For the text-containing cell, return its midpoint in [x, y] coordinate format. 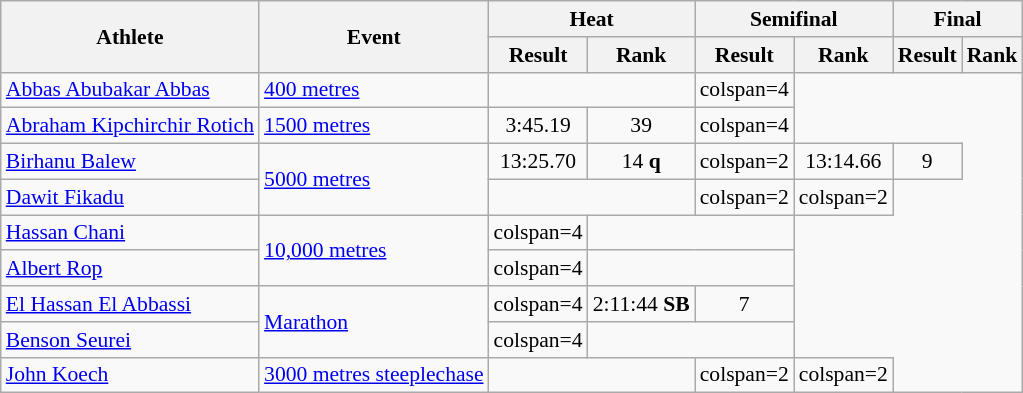
1500 metres [374, 126]
400 metres [374, 90]
Benson Seurei [130, 340]
7 [744, 304]
3:45.19 [538, 126]
Final [958, 19]
Abraham Kipchirchir Rotich [130, 126]
Hassan Chani [130, 233]
Semifinal [794, 19]
John Koech [130, 375]
5000 metres [374, 180]
13:14.66 [844, 162]
Abbas Abubakar Abbas [130, 90]
Athlete [130, 36]
Event [374, 36]
13:25.70 [538, 162]
3000 metres steeplechase [374, 375]
El Hassan El Abbassi [130, 304]
Dawit Fikadu [130, 197]
Heat [592, 19]
14 q [642, 162]
39 [642, 126]
Marathon [374, 322]
Birhanu Balew [130, 162]
2:11:44 SB [642, 304]
Albert Rop [130, 269]
10,000 metres [374, 250]
9 [928, 162]
